Search for the cell housing the specified text and yield its (x, y) center coordinate. 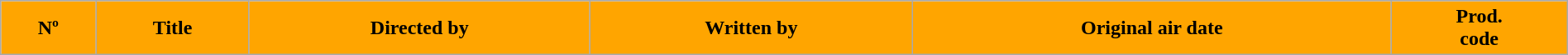
Directed by (419, 28)
Title (173, 28)
Prod.code (1479, 28)
Original air date (1152, 28)
Nº (48, 28)
Written by (751, 28)
